Determine the (x, y) coordinate at the center of the cell enclosing the given text.  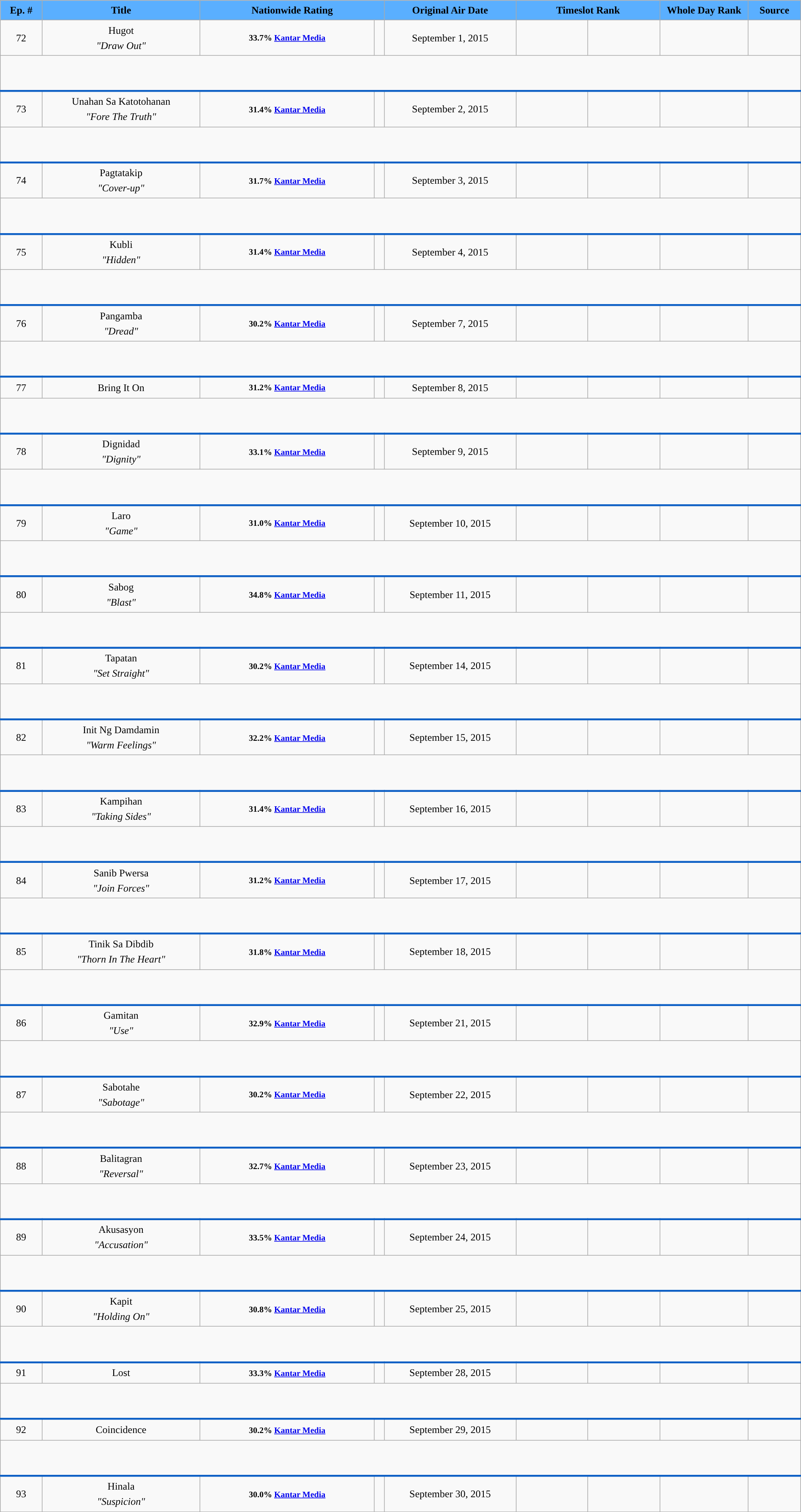
September 2, 2015 (450, 109)
93 (21, 1493)
89 (21, 1237)
Kubli "Hidden" (121, 252)
September 23, 2015 (450, 1166)
32.7% Kantar Media (287, 1166)
80 (21, 595)
Source (775, 10)
Init Ng Damdamin "Warm Feelings" (121, 737)
Original Air Date (450, 10)
Title (121, 10)
30.0% Kantar Media (287, 1493)
September 25, 2015 (450, 1308)
Kapit "Holding On" (121, 1308)
91 (21, 1373)
78 (21, 452)
September 22, 2015 (450, 1095)
Laro "Game" (121, 523)
Whole Day Rank (704, 10)
76 (21, 324)
September 29, 2015 (450, 1430)
September 17, 2015 (450, 880)
30.8% Kantar Media (287, 1308)
Balitagran "Reversal" (121, 1166)
Unahan Sa Katotohanan "Fore The Truth" (121, 109)
September 16, 2015 (450, 808)
87 (21, 1095)
Akusasyon "Accusation" (121, 1237)
32.9% Kantar Media (287, 1023)
33.5% Kantar Media (287, 1237)
September 7, 2015 (450, 324)
79 (21, 523)
September 28, 2015 (450, 1373)
92 (21, 1430)
74 (21, 181)
73 (21, 109)
33.1% Kantar Media (287, 452)
84 (21, 880)
Timeslot Rank (588, 10)
Sabog "Blast" (121, 595)
Coincidence (121, 1430)
September 4, 2015 (450, 252)
33.3% Kantar Media (287, 1373)
77 (21, 387)
September 11, 2015 (450, 595)
September 18, 2015 (450, 951)
Dignidad "Dignity" (121, 452)
31.7% Kantar Media (287, 181)
33.7% Kantar Media (287, 38)
83 (21, 808)
Pangamba "Dread" (121, 324)
September 9, 2015 (450, 452)
34.8% Kantar Media (287, 595)
81 (21, 666)
88 (21, 1166)
September 30, 2015 (450, 1493)
September 3, 2015 (450, 181)
September 8, 2015 (450, 387)
85 (21, 951)
72 (21, 38)
Pagtatakip "Cover-up" (121, 181)
75 (21, 252)
Bring It On (121, 387)
Hinala "Suspicion" (121, 1493)
32.2% Kantar Media (287, 737)
Nationwide Rating (292, 10)
Gamitan "Use" (121, 1023)
31.0% Kantar Media (287, 523)
Sanib Pwersa "Join Forces" (121, 880)
September 15, 2015 (450, 737)
September 24, 2015 (450, 1237)
September 14, 2015 (450, 666)
Lost (121, 1373)
31.8% Kantar Media (287, 951)
Ep. # (21, 10)
86 (21, 1023)
Sabotahe "Sabotage" (121, 1095)
Hugot "Draw Out" (121, 38)
September 21, 2015 (450, 1023)
Tapatan "Set Straight" (121, 666)
September 1, 2015 (450, 38)
September 10, 2015 (450, 523)
90 (21, 1308)
82 (21, 737)
Kampihan "Taking Sides" (121, 808)
Tinik Sa Dibdib "Thorn In The Heart" (121, 951)
